Determine the [x, y] coordinate at the center of the cell enclosing the given text.  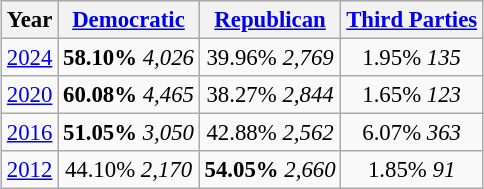
38.27% 2,844 [270, 95]
Third Parties [412, 20]
2012 [30, 170]
1.65% 123 [412, 95]
2020 [30, 95]
44.10% 2,170 [129, 170]
2024 [30, 58]
Republican [270, 20]
Democratic [129, 20]
54.05% 2,660 [270, 170]
6.07% 363 [412, 133]
42.88% 2,562 [270, 133]
58.10% 4,026 [129, 58]
Year [30, 20]
1.85% 91 [412, 170]
2016 [30, 133]
39.96% 2,769 [270, 58]
51.05% 3,050 [129, 133]
1.95% 135 [412, 58]
60.08% 4,465 [129, 95]
